From the cell containing the given text, extract its center point as (x, y) coordinate. 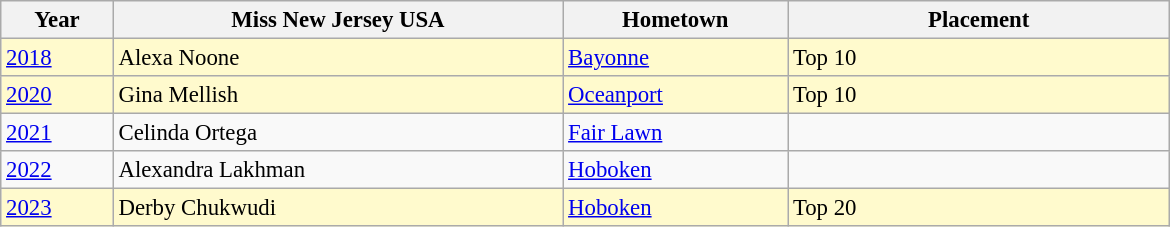
Miss New Jersey USA (338, 20)
Hometown (676, 20)
Gina Mellish (338, 95)
Fair Lawn (676, 133)
Alexandra Lakhman (338, 170)
2020 (57, 95)
Alexa Noone (338, 58)
2023 (57, 208)
Bayonne (676, 58)
Derby Chukwudi (338, 208)
2022 (57, 170)
Oceanport (676, 95)
Top 20 (979, 208)
Placement (979, 20)
Year (57, 20)
2018 (57, 58)
Celinda Ortega (338, 133)
2021 (57, 133)
